Detect which cell encompasses the target text, then output its [x, y] center coordinate. 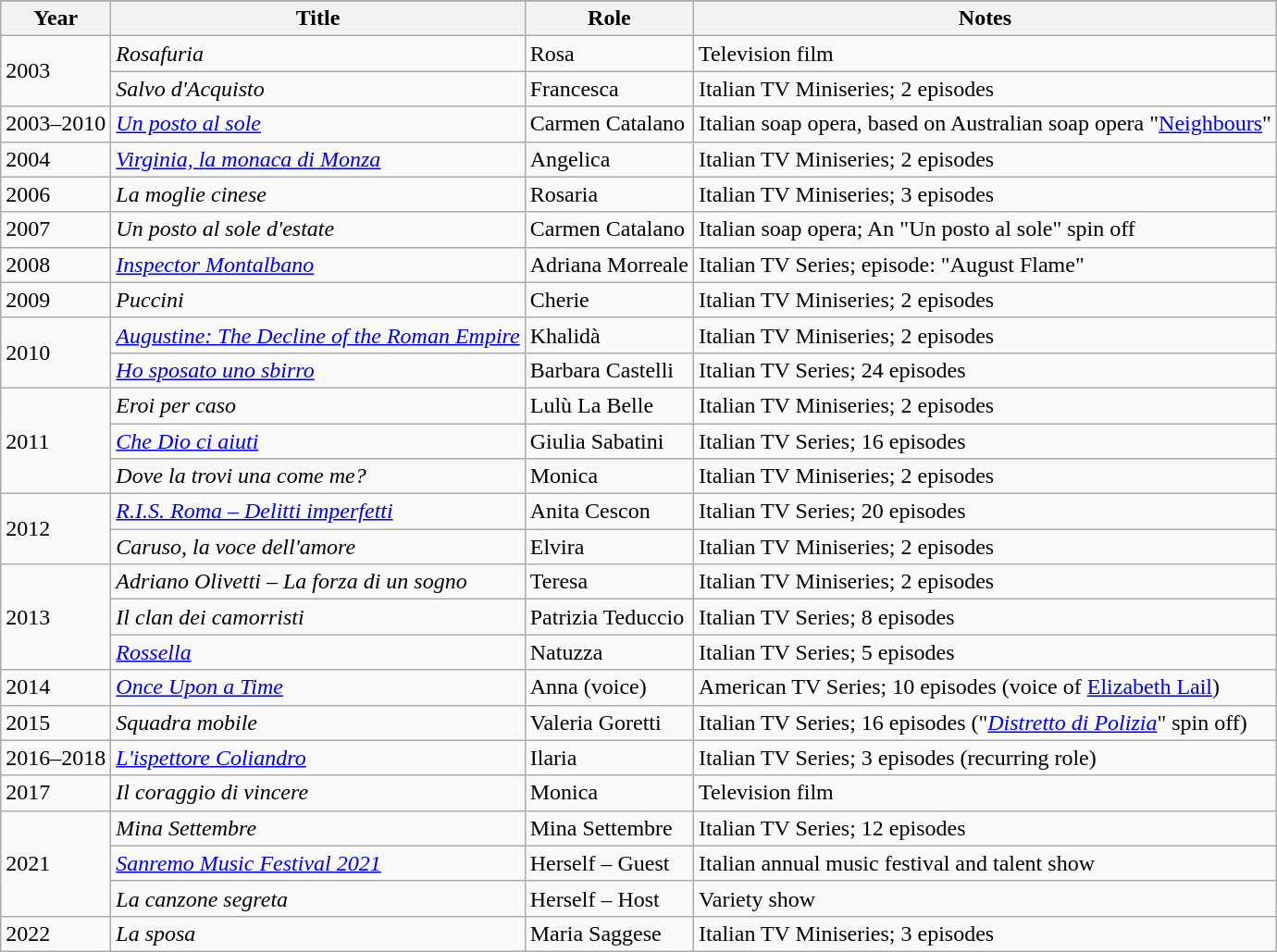
Puccini [318, 300]
Adriano Olivetti – La forza di un sogno [318, 582]
L'ispettore Coliandro [318, 758]
La canzone segreta [318, 898]
Teresa [609, 582]
Maria Saggese [609, 933]
2010 [56, 352]
Italian TV Series; 24 episodes [986, 370]
Giulia Sabatini [609, 441]
R.I.S. Roma – Delitti imperfetti [318, 512]
Anita Cescon [609, 512]
Sanremo Music Festival 2021 [318, 863]
American TV Series; 10 episodes (voice of Elizabeth Lail) [986, 687]
2003–2010 [56, 124]
Virginia, la monaca di Monza [318, 159]
Italian TV Series; 16 episodes [986, 441]
2021 [56, 863]
Anna (voice) [609, 687]
2022 [56, 933]
2004 [56, 159]
Ho sposato uno sbirro [318, 370]
Italian TV Series; 3 episodes (recurring role) [986, 758]
Italian annual music festival and talent show [986, 863]
2009 [56, 300]
Augustine: The Decline of the Roman Empire [318, 335]
2012 [56, 529]
Barbara Castelli [609, 370]
2003 [56, 71]
Italian TV Series; 5 episodes [986, 652]
Eroi per caso [318, 405]
Il coraggio di vincere [318, 793]
2011 [56, 440]
Italian TV Series; 16 episodes ("Distretto di Polizia" spin off) [986, 723]
Valeria Goretti [609, 723]
Italian soap opera; An "Un posto al sole" spin off [986, 229]
Che Dio ci aiuti [318, 441]
Cherie [609, 300]
Caruso, la voce dell'amore [318, 547]
Natuzza [609, 652]
Rosafuria [318, 54]
Patrizia Teduccio [609, 617]
Dove la trovi una come me? [318, 476]
2015 [56, 723]
Rosa [609, 54]
Italian TV Series; 12 episodes [986, 828]
Lulù La Belle [609, 405]
2013 [56, 617]
Year [56, 19]
Salvo d'Acquisto [318, 89]
Once Upon a Time [318, 687]
Italian TV Series; 20 episodes [986, 512]
Elvira [609, 547]
Inspector Montalbano [318, 265]
Title [318, 19]
Herself – Guest [609, 863]
Adriana Morreale [609, 265]
Variety show [986, 898]
2007 [56, 229]
Rossella [318, 652]
Italian TV Series; 8 episodes [986, 617]
Francesca [609, 89]
Ilaria [609, 758]
La moglie cinese [318, 194]
2006 [56, 194]
Il clan dei camorristi [318, 617]
Angelica [609, 159]
2014 [56, 687]
Squadra mobile [318, 723]
Khalidà [609, 335]
Notes [986, 19]
2008 [56, 265]
Un posto al sole d'estate [318, 229]
Italian TV Series; episode: "August Flame" [986, 265]
Role [609, 19]
La sposa [318, 933]
Herself – Host [609, 898]
2016–2018 [56, 758]
Rosaria [609, 194]
Italian soap opera, based on Australian soap opera "Neighbours" [986, 124]
Un posto al sole [318, 124]
2017 [56, 793]
